Extract the [x, y] coordinate from the center of the cell holding the provided text.  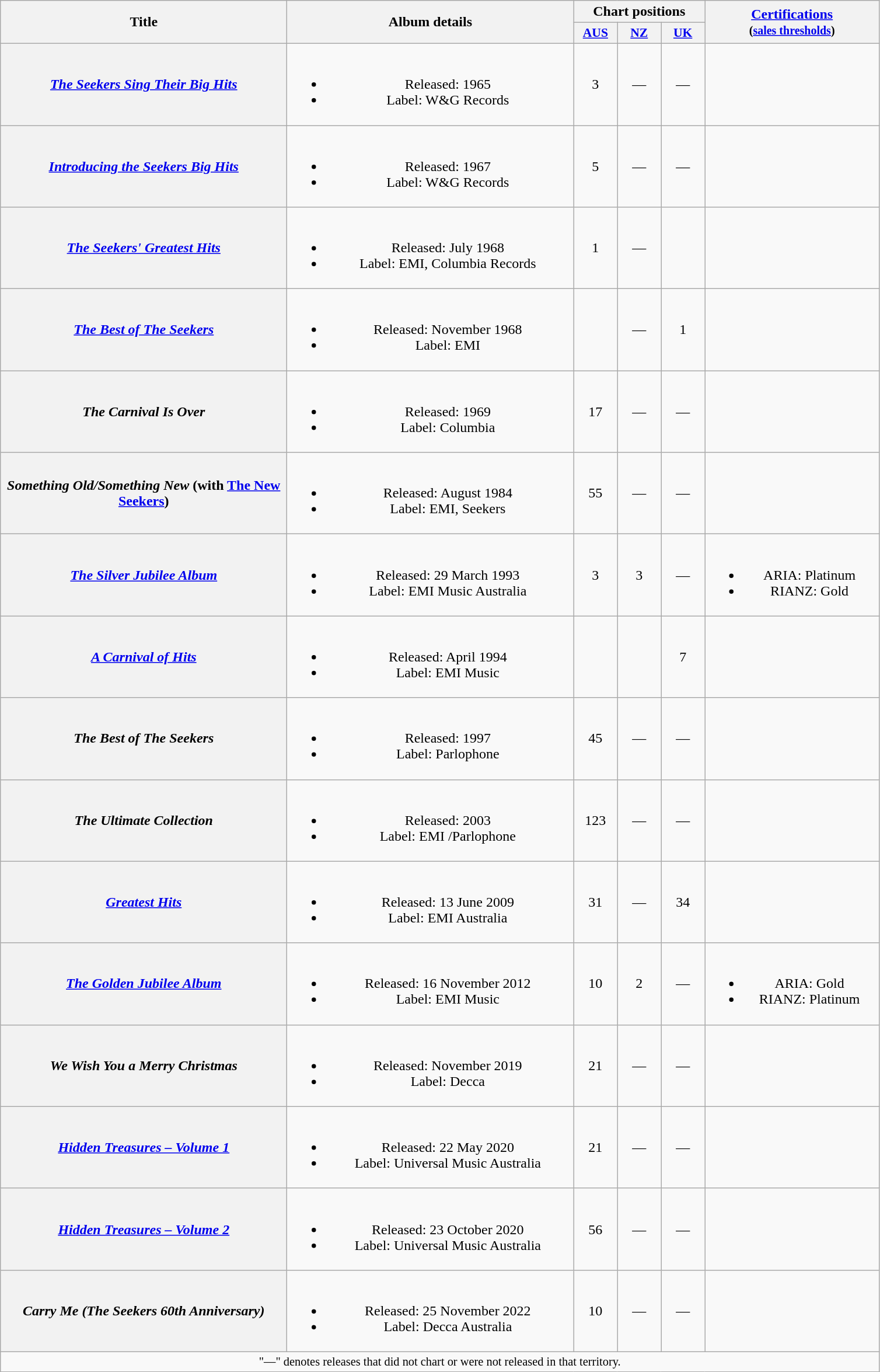
Released: 22 May 2020Label: Universal Music Australia [431, 1147]
Released: November 1968Label: EMI [431, 330]
56 [595, 1229]
Greatest Hits [144, 902]
Released: November 2019Label: Decca [431, 1065]
UK [683, 33]
Released: August 1984Label: EMI, Seekers [431, 493]
17 [595, 412]
The Seekers Sing Their Big Hits [144, 84]
123 [595, 820]
Something Old/Something New (with The New Seekers) [144, 493]
2 [640, 984]
We Wish You a Merry Christmas [144, 1065]
31 [595, 902]
Certifications(sales thresholds) [792, 22]
Carry Me (The Seekers 60th Anniversary) [144, 1311]
The Silver Jubilee Album [144, 575]
Released: 16 November 2012Label: EMI Music [431, 984]
Released: 1997Label: Parlophone [431, 739]
Released: 23 October 2020Label: Universal Music Australia [431, 1229]
Released: April 1994Label: EMI Music [431, 657]
ARIA: GoldRIANZ: Platinum [792, 984]
The Seekers' Greatest Hits [144, 248]
Released: 13 June 2009Label: EMI Australia [431, 902]
NZ [640, 33]
Released: 25 November 2022Label: Decca Australia [431, 1311]
Chart positions [640, 12]
AUS [595, 33]
Released: 1967Label: W&G Records [431, 166]
The Ultimate Collection [144, 820]
Hidden Treasures – Volume 1 [144, 1147]
34 [683, 902]
A Carnival of Hits [144, 657]
Released: 1965Label: W&G Records [431, 84]
ARIA: PlatinumRIANZ: Gold [792, 575]
"—" denotes releases that did not chart or were not released in that territory. [440, 1361]
Released: 1969Label: Columbia [431, 412]
Released: July 1968Label: EMI, Columbia Records [431, 248]
Album details [431, 22]
Hidden Treasures – Volume 2 [144, 1229]
Released: 29 March 1993Label: EMI Music Australia [431, 575]
45 [595, 739]
55 [595, 493]
5 [595, 166]
Introducing the Seekers Big Hits [144, 166]
Released: 2003Label: EMI /Parlophone [431, 820]
7 [683, 657]
The Golden Jubilee Album [144, 984]
Title [144, 22]
The Carnival Is Over [144, 412]
